For the text-containing cell, return its midpoint in (x, y) coordinate format. 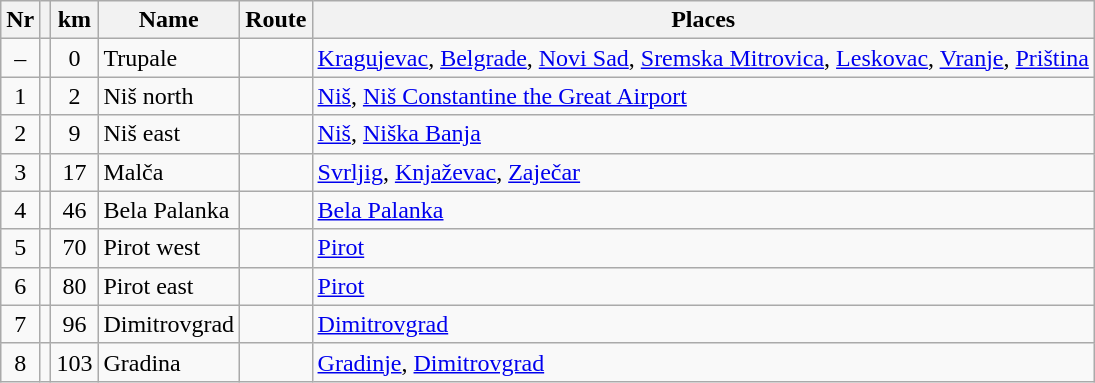
Nr (20, 20)
Svrljig, Knjaževac, Zaječar (703, 172)
Niš east (169, 134)
Kragujevac, Belgrade, Novi Sad, Sremska Mitrovica, Leskovac, Vranje, Priština (703, 58)
km (74, 20)
80 (74, 286)
6 (20, 286)
Trupale (169, 58)
Gradina (169, 362)
– (20, 58)
3 (20, 172)
4 (20, 210)
Route (276, 20)
8 (20, 362)
Pirot west (169, 248)
Places (703, 20)
Niš north (169, 96)
70 (74, 248)
Malča (169, 172)
46 (74, 210)
Niš, Niška Banja (703, 134)
1 (20, 96)
Pirot east (169, 286)
96 (74, 324)
7 (20, 324)
0 (74, 58)
17 (74, 172)
5 (20, 248)
Name (169, 20)
Niš, Niš Constantine the Great Airport (703, 96)
9 (74, 134)
Gradinje, Dimitrovgrad (703, 362)
103 (74, 362)
